Search for the cell housing the specified text and yield its (X, Y) center coordinate. 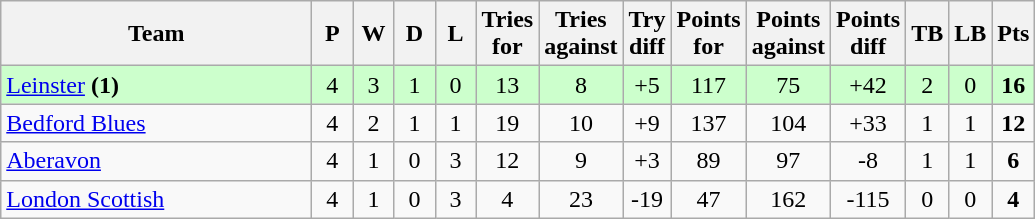
117 (708, 85)
P (332, 34)
London Scottish (156, 199)
+5 (647, 85)
75 (788, 85)
LB (970, 34)
L (456, 34)
-115 (868, 199)
Leinster (1) (156, 85)
-19 (647, 199)
Tries against (581, 34)
+33 (868, 123)
Points diff (868, 34)
13 (508, 85)
Aberavon (156, 161)
+9 (647, 123)
Try diff (647, 34)
8 (581, 85)
Tries for (508, 34)
137 (708, 123)
Bedford Blues (156, 123)
D (414, 34)
47 (708, 199)
W (374, 34)
162 (788, 199)
10 (581, 123)
Points against (788, 34)
+42 (868, 85)
9 (581, 161)
-8 (868, 161)
+3 (647, 161)
Pts (1014, 34)
89 (708, 161)
TB (928, 34)
104 (788, 123)
19 (508, 123)
16 (1014, 85)
Points for (708, 34)
Team (156, 34)
23 (581, 199)
97 (788, 161)
6 (1014, 161)
